Return (x, y) of the center of cell containing provided text 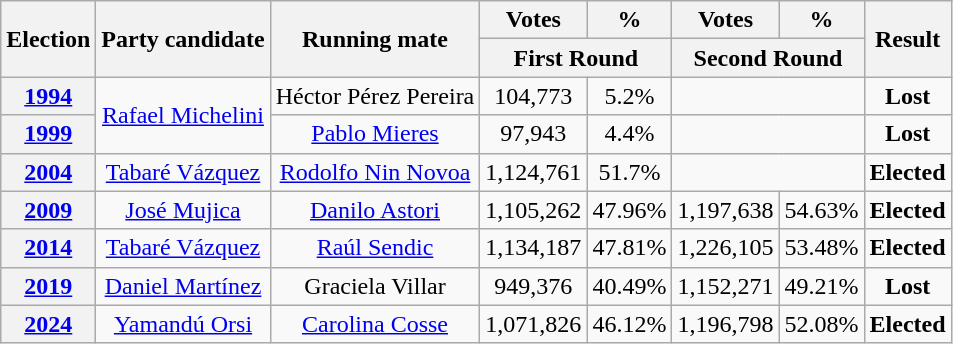
1,071,826 (534, 324)
1,197,638 (726, 210)
Héctor Pérez Pereira (375, 96)
Carolina Cosse (375, 324)
47.81% (630, 248)
54.63% (822, 210)
Danilo Astori (375, 210)
52.08% (822, 324)
Yamandú Orsi (183, 324)
Party candidate (183, 39)
1,196,798 (726, 324)
1999 (48, 134)
1,226,105 (726, 248)
1,134,187 (534, 248)
51.7% (630, 172)
Result (908, 39)
Graciela Villar (375, 286)
40.49% (630, 286)
Running mate (375, 39)
Pablo Mieres (375, 134)
1,152,271 (726, 286)
First Round (576, 58)
1,105,262 (534, 210)
2004 (48, 172)
104,773 (534, 96)
José Mujica (183, 210)
Rafael Michelini (183, 115)
5.2% (630, 96)
47.96% (630, 210)
Raúl Sendic (375, 248)
2014 (48, 248)
1,124,761 (534, 172)
2024 (48, 324)
1994 (48, 96)
Election (48, 39)
Second Round (768, 58)
97,943 (534, 134)
2019 (48, 286)
4.4% (630, 134)
53.48% (822, 248)
Daniel Martínez (183, 286)
49.21% (822, 286)
46.12% (630, 324)
949,376 (534, 286)
Rodolfo Nin Novoa (375, 172)
2009 (48, 210)
